Return the [x, y] coordinate for the center point of the cell that contains the specified text.  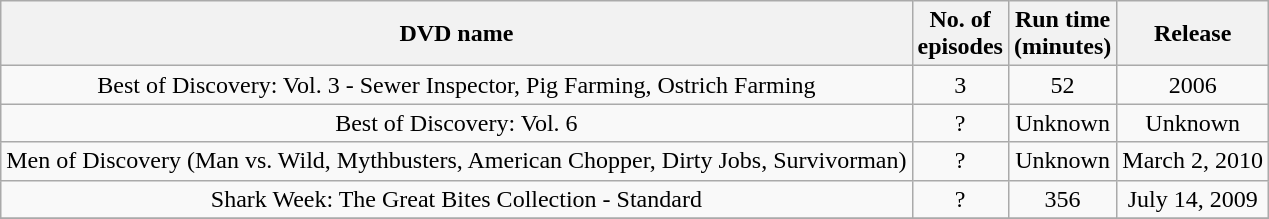
Best of Discovery: Vol. 3 - Sewer Inspector, Pig Farming, Ostrich Farming [456, 85]
DVD name [456, 34]
3 [960, 85]
Run time(minutes) [1062, 34]
Shark Week: The Great Bites Collection - Standard [456, 199]
No. ofepisodes [960, 34]
356 [1062, 199]
2006 [1193, 85]
52 [1062, 85]
Release [1193, 34]
Best of Discovery: Vol. 6 [456, 123]
July 14, 2009 [1193, 199]
Men of Discovery (Man vs. Wild, Mythbusters, American Chopper, Dirty Jobs, Survivorman) [456, 161]
March 2, 2010 [1193, 161]
